Scan for the cell matching the given text and deliver its [x, y] coordinate at center. 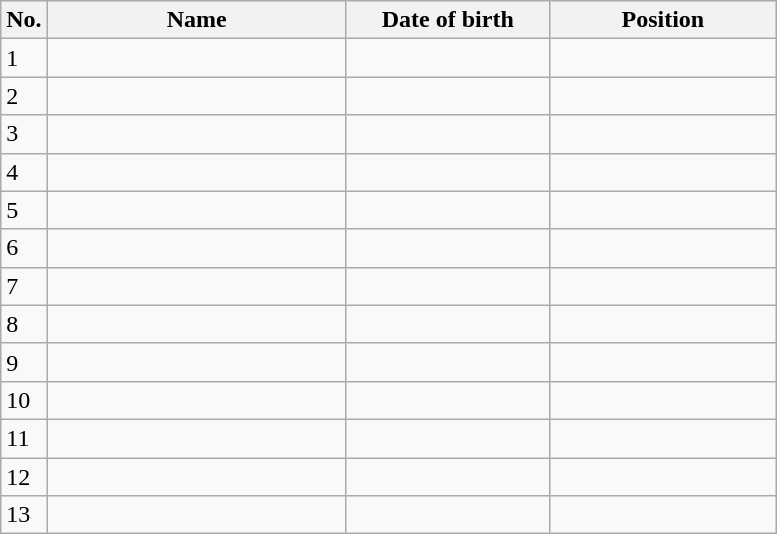
6 [24, 248]
8 [24, 324]
7 [24, 286]
No. [24, 20]
13 [24, 515]
4 [24, 172]
11 [24, 438]
2 [24, 96]
Date of birth [448, 20]
Name [196, 20]
10 [24, 400]
1 [24, 58]
9 [24, 362]
Position [662, 20]
12 [24, 477]
3 [24, 134]
5 [24, 210]
